Return (x, y) of the center of cell containing provided text 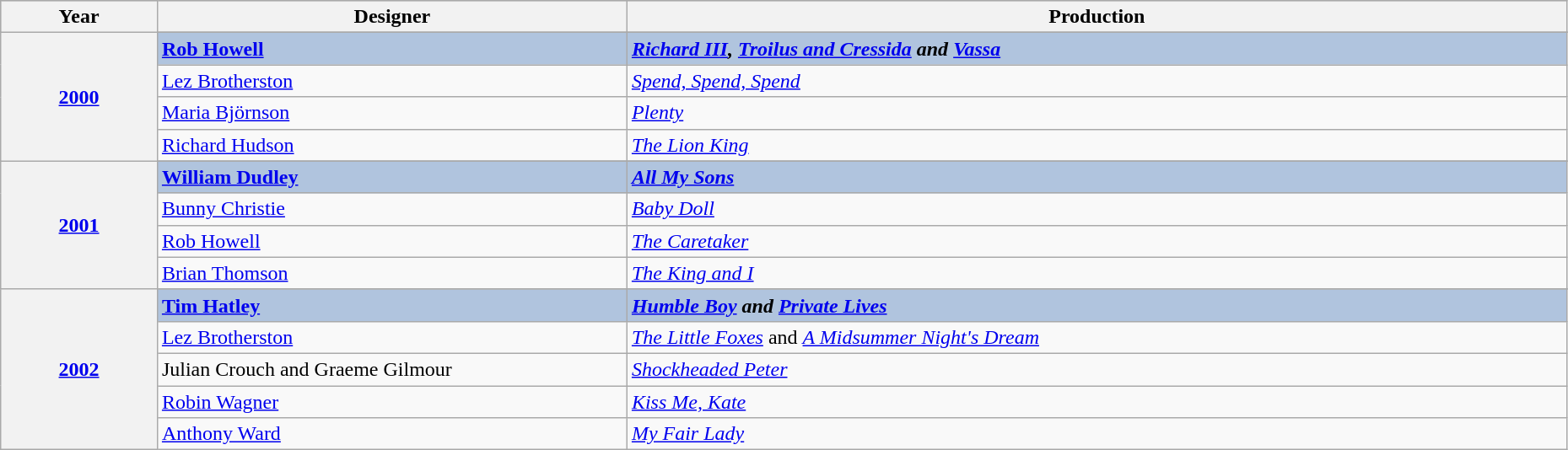
Baby Doll (1097, 209)
Tim Hatley (391, 305)
The Lion King (1097, 145)
Maria Björnson (391, 113)
Robin Wagner (391, 402)
Production (1097, 17)
My Fair Lady (1097, 434)
Shockheaded Peter (1097, 369)
All My Sons (1097, 177)
Kiss Me, Kate (1097, 402)
2000 (79, 97)
Spend, Spend, Spend (1097, 81)
Bunny Christie (391, 209)
William Dudley (391, 177)
The King and I (1097, 273)
Brian Thomson (391, 273)
Richard III, Troilus and Cressida and Vassa (1097, 49)
Designer (391, 17)
The Caretaker (1097, 241)
Julian Crouch and Graeme Gilmour (391, 369)
Anthony Ward (391, 434)
Humble Boy and Private Lives (1097, 305)
2001 (79, 225)
Year (79, 17)
Richard Hudson (391, 145)
The Little Foxes and A Midsummer Night's Dream (1097, 337)
2002 (79, 369)
Plenty (1097, 113)
